Detect which cell encompasses the target text, then output its (X, Y) center coordinate. 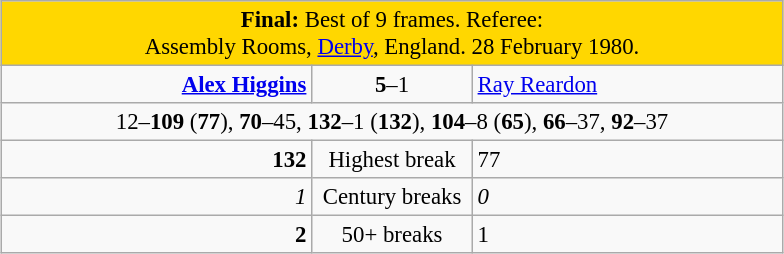
Final: Best of 9 frames. Referee: Assembly Rooms, Derby, England. 28 February 1980. (392, 34)
Century breaks (392, 197)
Highest break (392, 160)
77 (628, 160)
0 (628, 197)
12–109 (77), 70–45, 132–1 (132), 104–8 (65), 66–37, 92–37 (392, 122)
50+ breaks (392, 235)
Alex Higgins (156, 85)
2 (156, 235)
5–1 (392, 85)
132 (156, 160)
Ray Reardon (628, 85)
